Find where the given text appears and provide that cell's center as (X, Y) coordinate. 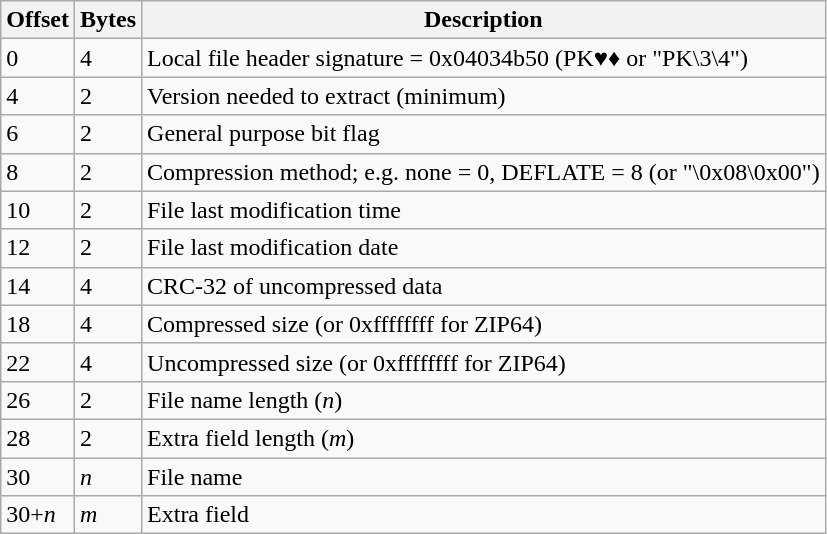
Extra field (484, 515)
File last modification time (484, 210)
File last modification date (484, 248)
12 (38, 248)
Bytes (108, 20)
26 (38, 400)
30+n (38, 515)
n (108, 477)
30 (38, 477)
m (108, 515)
Extra field length (m) (484, 438)
14 (38, 286)
Compression method; e.g. none = 0, DEFLATE = 8 (or "\0x08\0x00") (484, 172)
Version needed to extract (minimum) (484, 96)
Offset (38, 20)
0 (38, 58)
File name length (n) (484, 400)
22 (38, 362)
Description (484, 20)
Compressed size (or 0xffffffff for ZIP64) (484, 324)
8 (38, 172)
6 (38, 134)
18 (38, 324)
CRC-32 of uncompressed data (484, 286)
28 (38, 438)
General purpose bit flag (484, 134)
Uncompressed size (or 0xffffffff for ZIP64) (484, 362)
Local file header signature = 0x04034b50 (PK♥♦ or "PK\3\4") (484, 58)
File name (484, 477)
10 (38, 210)
